From the cell containing the given text, extract its center point as [x, y] coordinate. 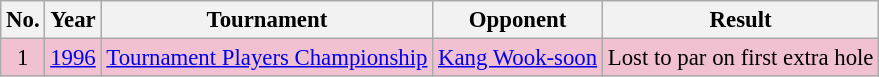
Tournament [267, 20]
Lost to par on first extra hole [740, 58]
Tournament Players Championship [267, 58]
Kang Wook-soon [518, 58]
No. [23, 20]
Opponent [518, 20]
1996 [73, 58]
1 [23, 58]
Result [740, 20]
Year [73, 20]
